Extract the [x, y] coordinate from the center of the cell holding the provided text.  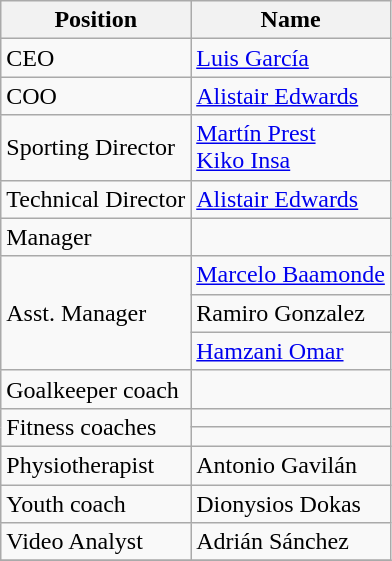
Luis García [291, 58]
Manager [96, 237]
Asst. Manager [96, 313]
Dionysios Dokas [291, 503]
Fitness coaches [96, 427]
Physiotherapist [96, 465]
COO [96, 96]
Sporting Director [96, 148]
Youth coach [96, 503]
Goalkeeper coach [96, 389]
Technical Director [96, 199]
Hamzani Omar [291, 351]
Adrián Sánchez [291, 542]
Ramiro Gonzalez [291, 313]
Marcelo Baamonde [291, 275]
Antonio Gavilán [291, 465]
Video Analyst [96, 542]
CEO [96, 58]
Position [96, 20]
Martín Prest Kiko Insa [291, 148]
Name [291, 20]
